Search for the cell housing the specified text and yield its [X, Y] center coordinate. 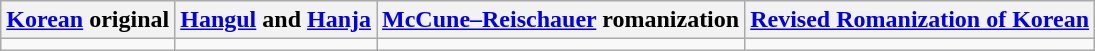
Korean original [88, 20]
McCune–Reischauer romanization [561, 20]
Revised Romanization of Korean [920, 20]
Hangul and Hanja [276, 20]
